Extract the [X, Y] coordinate from the center of the cell holding the provided text.  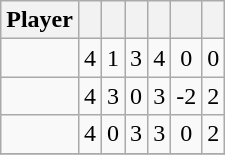
-2 [186, 96]
Player [40, 20]
1 [114, 58]
